Output the [x, y] coordinate of the center of the cell containing the given text.  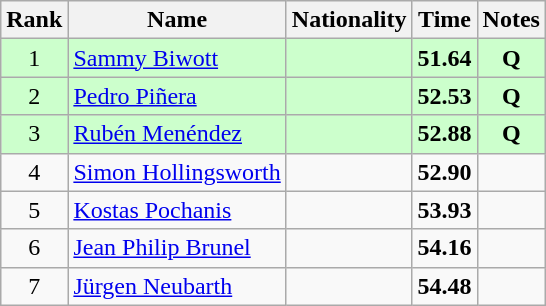
6 [34, 248]
Kostas Pochanis [177, 210]
Simon Hollingsworth [177, 172]
53.93 [444, 210]
3 [34, 134]
Nationality [349, 20]
Jürgen Neubarth [177, 286]
1 [34, 58]
Time [444, 20]
Sammy Biwott [177, 58]
7 [34, 286]
Jean Philip Brunel [177, 248]
Rank [34, 20]
54.16 [444, 248]
Name [177, 20]
52.53 [444, 96]
2 [34, 96]
54.48 [444, 286]
4 [34, 172]
Notes [511, 20]
51.64 [444, 58]
52.90 [444, 172]
Rubén Menéndez [177, 134]
Pedro Piñera [177, 96]
52.88 [444, 134]
5 [34, 210]
